Identify which cell holds the provided text, then report its [x, y] central coordinate. 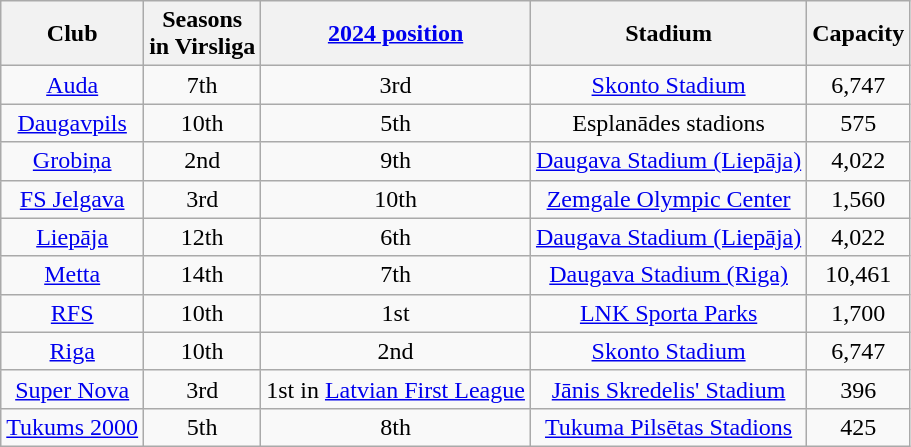
2024 position [396, 34]
Riga [72, 351]
1st in Latvian First League [396, 389]
Tukuma Pilsētas Stadions [668, 427]
Daugava Stadium (Riga) [668, 275]
425 [858, 427]
Capacity [858, 34]
12th [202, 237]
Zemgale Olympic Center [668, 199]
9th [396, 161]
Club [72, 34]
Esplanādes stadions [668, 123]
Jānis Skredelis' Stadium [668, 389]
FS Jelgava [72, 199]
575 [858, 123]
Stadium [668, 34]
14th [202, 275]
Super Nova [72, 389]
LNK Sporta Parks [668, 313]
RFS [72, 313]
Liepāja [72, 237]
Metta [72, 275]
Seasons in Virsliga [202, 34]
396 [858, 389]
8th [396, 427]
Grobiņa [72, 161]
Auda [72, 85]
1,700 [858, 313]
6th [396, 237]
1,560 [858, 199]
1st [396, 313]
Tukums 2000 [72, 427]
Daugavpils [72, 123]
10,461 [858, 275]
